From the cell containing the given text, extract its center point as (X, Y) coordinate. 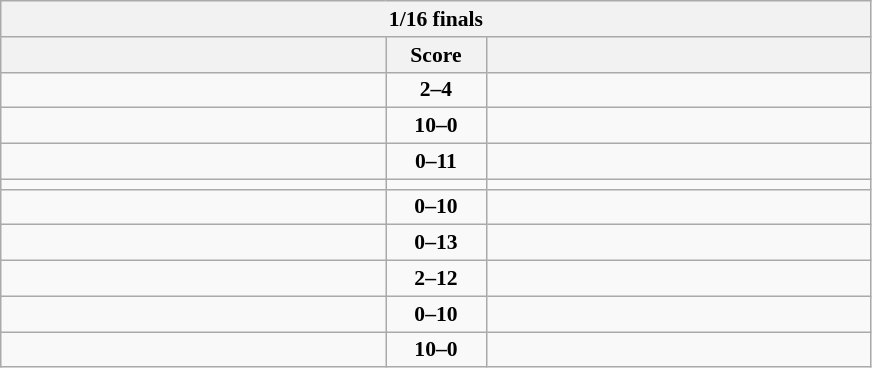
0–11 (436, 162)
Score (436, 55)
2–12 (436, 279)
0–13 (436, 243)
1/16 finals (436, 19)
2–4 (436, 90)
